Find where the given text appears and provide that cell's center as [X, Y] coordinate. 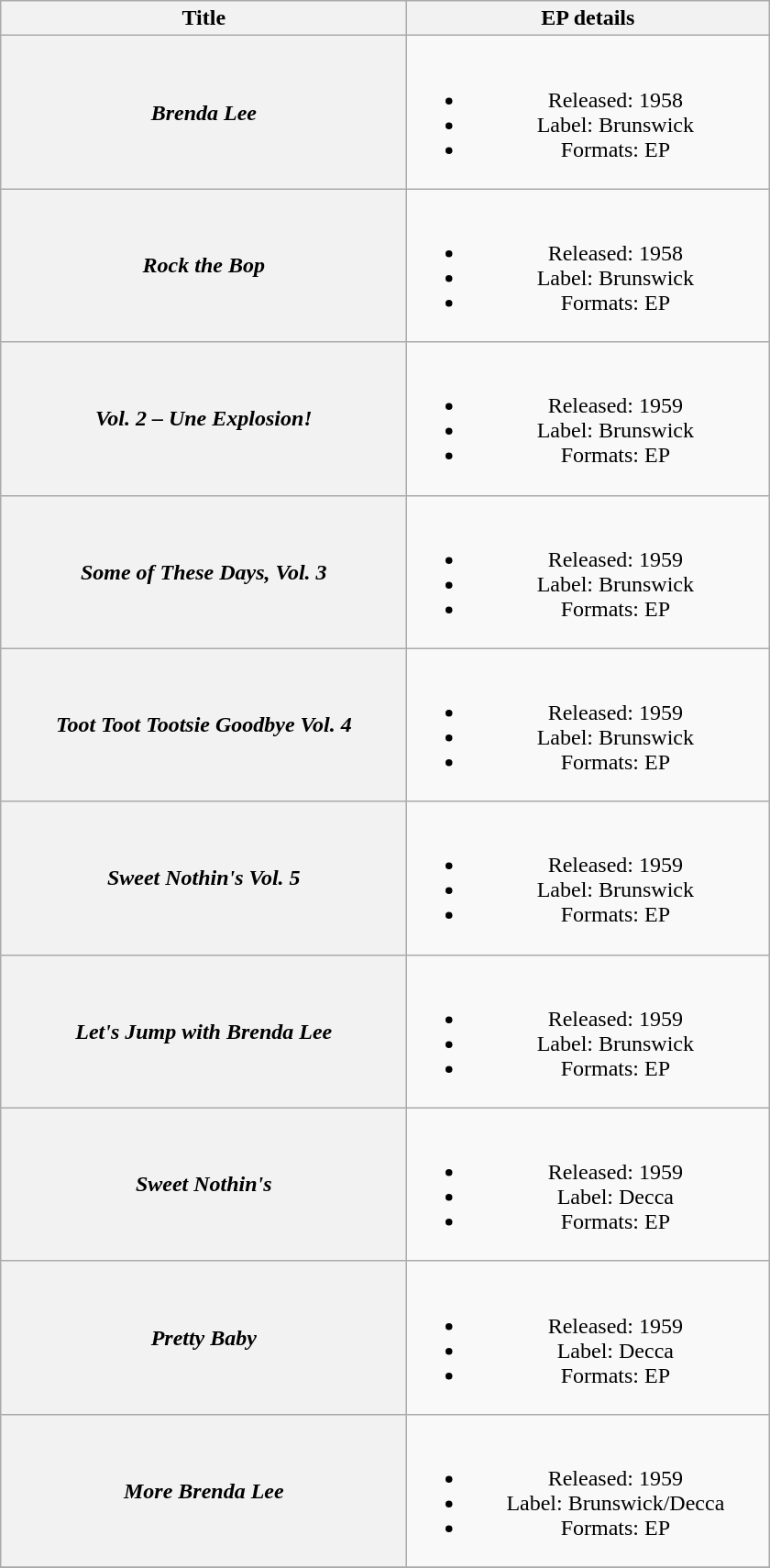
EP details [588, 18]
Brenda Lee [203, 112]
Let's Jump with Brenda Lee [203, 1031]
Rock the Bop [203, 266]
Sweet Nothin's Vol. 5 [203, 878]
Vol. 2 – Une Explosion! [203, 418]
Released: 1959Label: Brunswick/DeccaFormats: EP [588, 1491]
Toot Toot Tootsie Goodbye Vol. 4 [203, 724]
More Brenda Lee [203, 1491]
Pretty Baby [203, 1337]
Sweet Nothin's [203, 1185]
Title [203, 18]
Some of These Days, Vol. 3 [203, 572]
